Identify which cell holds the provided text, then report its [x, y] central coordinate. 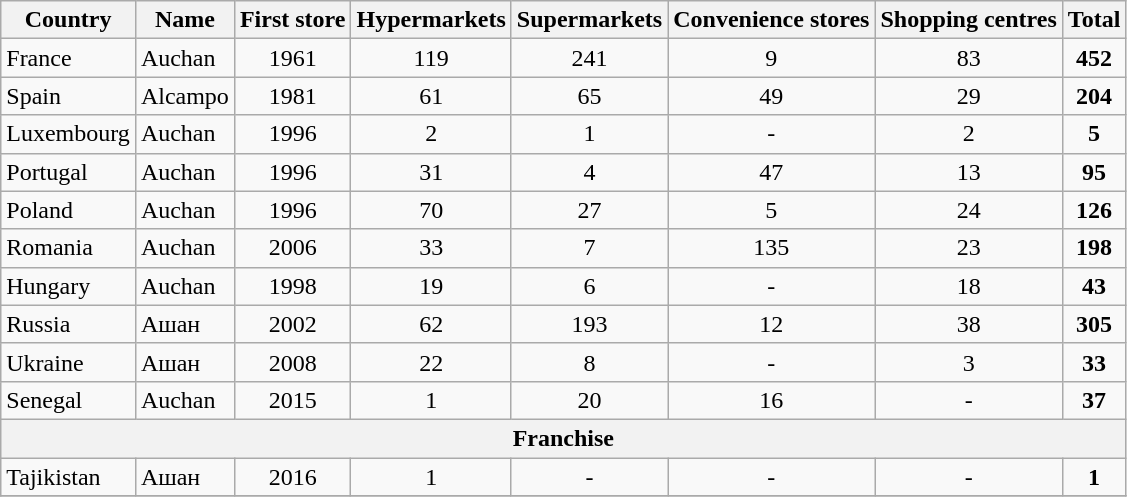
Spain [68, 96]
Name [184, 20]
Total [1094, 20]
23 [968, 248]
Luxembourg [68, 134]
193 [589, 324]
62 [431, 324]
Convenience stores [772, 20]
9 [772, 58]
204 [1094, 96]
Hungary [68, 286]
13 [968, 172]
27 [589, 210]
37 [1094, 400]
135 [772, 248]
Country [68, 20]
241 [589, 58]
3 [968, 362]
198 [1094, 248]
95 [1094, 172]
1961 [292, 58]
47 [772, 172]
Tajikistan [68, 477]
61 [431, 96]
2015 [292, 400]
126 [1094, 210]
20 [589, 400]
19 [431, 286]
Portugal [68, 172]
4 [589, 172]
2008 [292, 362]
22 [431, 362]
7 [589, 248]
Ukraine [68, 362]
65 [589, 96]
6 [589, 286]
Shopping centres [968, 20]
Alcampo [184, 96]
24 [968, 210]
Romania [68, 248]
Franchise [564, 438]
Poland [68, 210]
2006 [292, 248]
First store [292, 20]
452 [1094, 58]
305 [1094, 324]
1998 [292, 286]
18 [968, 286]
Senegal [68, 400]
29 [968, 96]
Supermarkets [589, 20]
16 [772, 400]
49 [772, 96]
38 [968, 324]
France [68, 58]
31 [431, 172]
119 [431, 58]
2016 [292, 477]
12 [772, 324]
2002 [292, 324]
83 [968, 58]
Hypermarkets [431, 20]
Russia [68, 324]
8 [589, 362]
1981 [292, 96]
70 [431, 210]
43 [1094, 286]
